Search for the cell housing the specified text and yield its [X, Y] center coordinate. 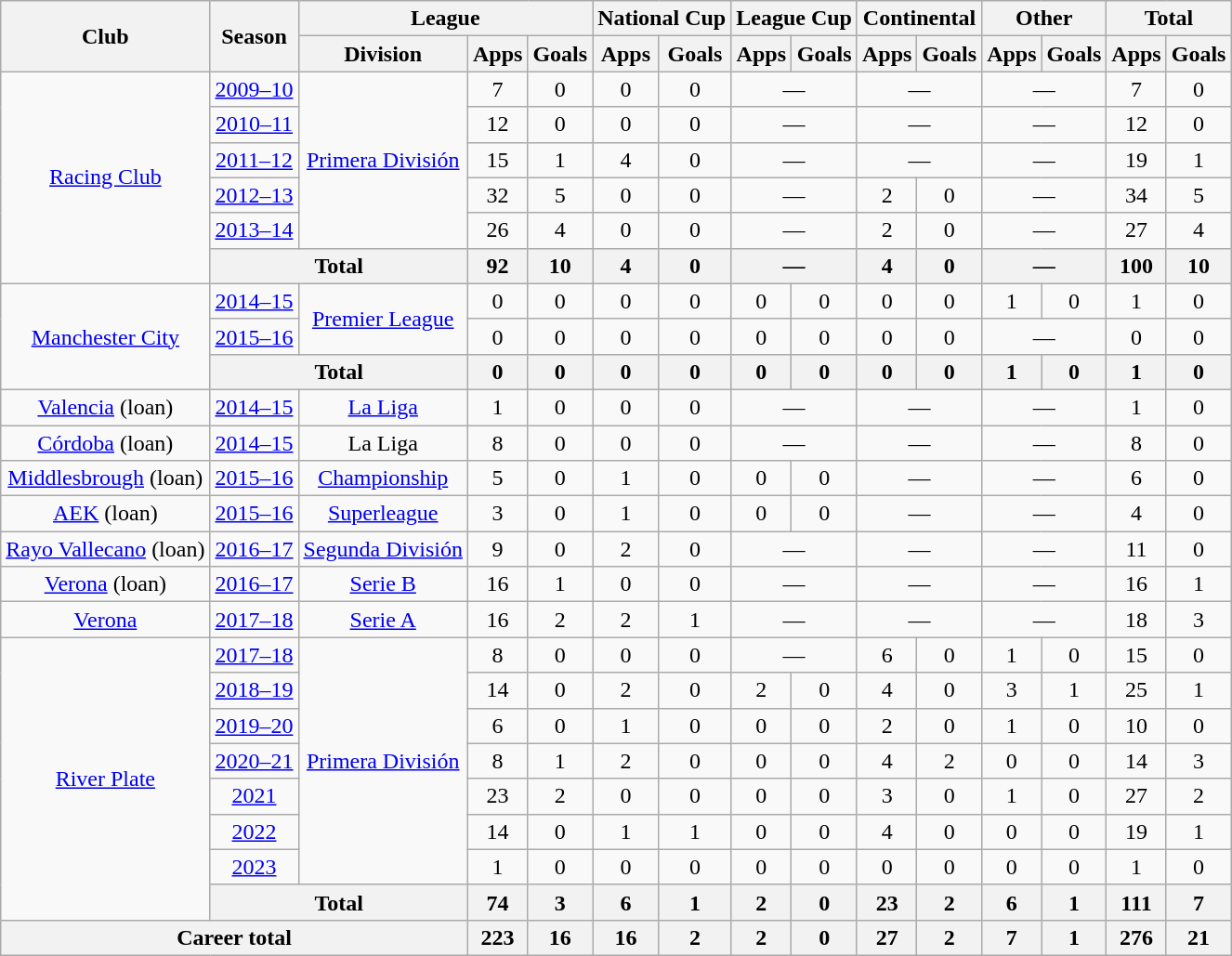
2020–21 [255, 761]
92 [497, 266]
Valencia (loan) [106, 407]
2019–20 [255, 726]
2011–12 [255, 160]
223 [497, 937]
9 [497, 549]
Premier League [383, 319]
Serie B [383, 584]
Season [255, 36]
26 [497, 230]
Division [383, 54]
Manchester City [106, 336]
Serie A [383, 620]
2018–19 [255, 690]
2009–10 [255, 89]
2013–14 [255, 230]
Middlesbrough (loan) [106, 478]
League [446, 19]
Verona [106, 620]
Championship [383, 478]
Superleague [383, 514]
Segunda División [383, 549]
National Cup [662, 19]
Continental [919, 19]
2021 [255, 796]
Club [106, 36]
Racing Club [106, 177]
100 [1136, 266]
111 [1136, 902]
18 [1136, 620]
AEK (loan) [106, 514]
Verona (loan) [106, 584]
River Plate [106, 779]
2010–11 [255, 124]
2023 [255, 867]
Other [1044, 19]
11 [1136, 549]
276 [1136, 937]
32 [497, 195]
2022 [255, 832]
Rayo Vallecano (loan) [106, 549]
21 [1199, 937]
34 [1136, 195]
League Cup [794, 19]
74 [497, 902]
25 [1136, 690]
Córdoba (loan) [106, 443]
Career total [234, 937]
2012–13 [255, 195]
